For the text-containing cell, return its midpoint in [x, y] coordinate format. 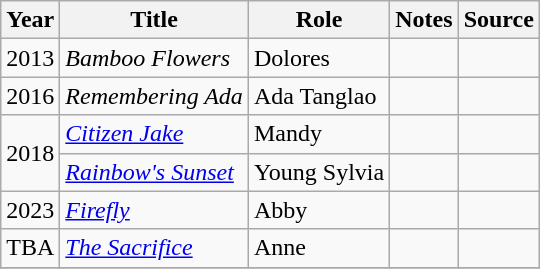
Notes [424, 20]
Year [30, 20]
Remembering Ada [154, 96]
Firefly [154, 210]
Anne [318, 248]
2023 [30, 210]
Dolores [318, 58]
Ada Tanglao [318, 96]
Young Sylvia [318, 172]
Mandy [318, 134]
2013 [30, 58]
Bamboo Flowers [154, 58]
Abby [318, 210]
Title [154, 20]
Role [318, 20]
The Sacrifice [154, 248]
2018 [30, 153]
Citizen Jake [154, 134]
TBA [30, 248]
Rainbow's Sunset [154, 172]
Source [498, 20]
2016 [30, 96]
